Detect which cell encompasses the target text, then output its (x, y) center coordinate. 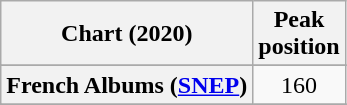
160 (299, 85)
French Albums (SNEP) (127, 85)
Chart (2020) (127, 34)
Peakposition (299, 34)
